Output the (x, y) coordinate of the center of the cell containing the given text.  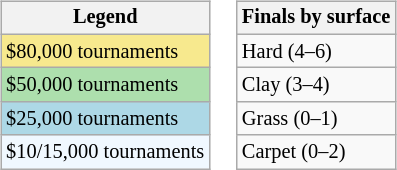
$10/15,000 tournaments (105, 152)
$25,000 tournaments (105, 119)
Grass (0–1) (316, 119)
Legend (105, 18)
Hard (4–6) (316, 51)
Finals by surface (316, 18)
Clay (3–4) (316, 85)
Carpet (0–2) (316, 152)
$50,000 tournaments (105, 85)
$80,000 tournaments (105, 51)
